Pinpoint the cell where the given text exists, returning its (x, y) midpoint coordinate. 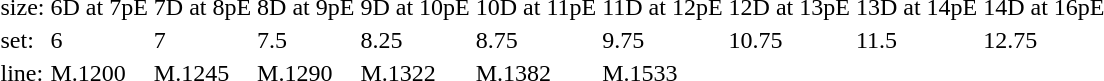
7 (202, 40)
6 (99, 40)
8.75 (536, 40)
8.25 (415, 40)
10.75 (789, 40)
9.75 (662, 40)
7.5 (306, 40)
11.5 (916, 40)
